Extract the (X, Y) coordinate from the center of the cell holding the provided text.  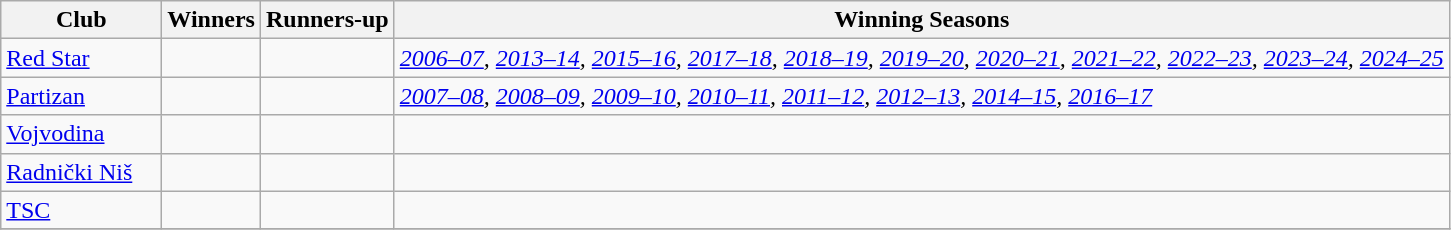
Radnički Niš (82, 172)
2006–07, 2013–14, 2015–16, 2017–18, 2018–19, 2019–20, 2020–21, 2021–22, 2022–23, 2023–24, 2024–25 (922, 58)
2007–08, 2008–09, 2009–10, 2010–11, 2011–12, 2012–13, 2014–15, 2016–17 (922, 96)
Winners (212, 20)
Vojvodina (82, 134)
TSC (82, 210)
Red Star (82, 58)
Runners-up (327, 20)
Partizan (82, 96)
Winning Seasons (922, 20)
Club (82, 20)
